For the text-containing cell, return its midpoint in (X, Y) coordinate format. 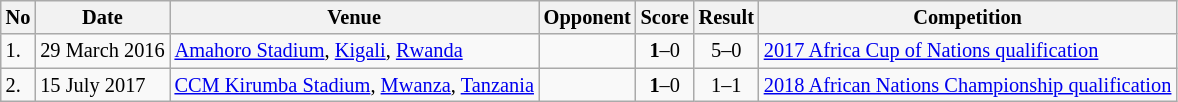
Venue (354, 17)
2017 Africa Cup of Nations qualification (968, 51)
Competition (968, 17)
Result (726, 17)
2. (18, 85)
5–0 (726, 51)
Date (102, 17)
1. (18, 51)
CCM Kirumba Stadium, Mwanza, Tanzania (354, 85)
Amahoro Stadium, Kigali, Rwanda (354, 51)
Score (665, 17)
2018 African Nations Championship qualification (968, 85)
1–1 (726, 85)
Opponent (588, 17)
29 March 2016 (102, 51)
15 July 2017 (102, 85)
No (18, 17)
